Return the [X, Y] coordinate for the center point of the cell that contains the specified text.  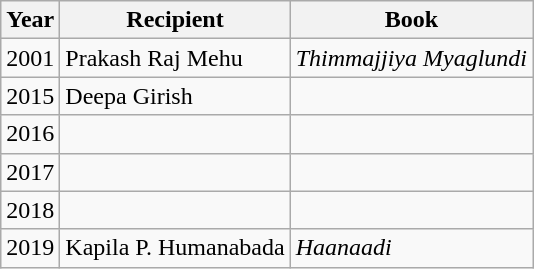
2019 [30, 248]
Deepa Girish [175, 96]
2017 [30, 172]
Book [411, 20]
Kapila P. Humanabada [175, 248]
2018 [30, 210]
Prakash Raj Mehu [175, 58]
2001 [30, 58]
Recipient [175, 20]
Thimmajjiya Myaglundi [411, 58]
Year [30, 20]
2016 [30, 134]
2015 [30, 96]
Haanaadi [411, 248]
